For the text-containing cell, return its midpoint in [x, y] coordinate format. 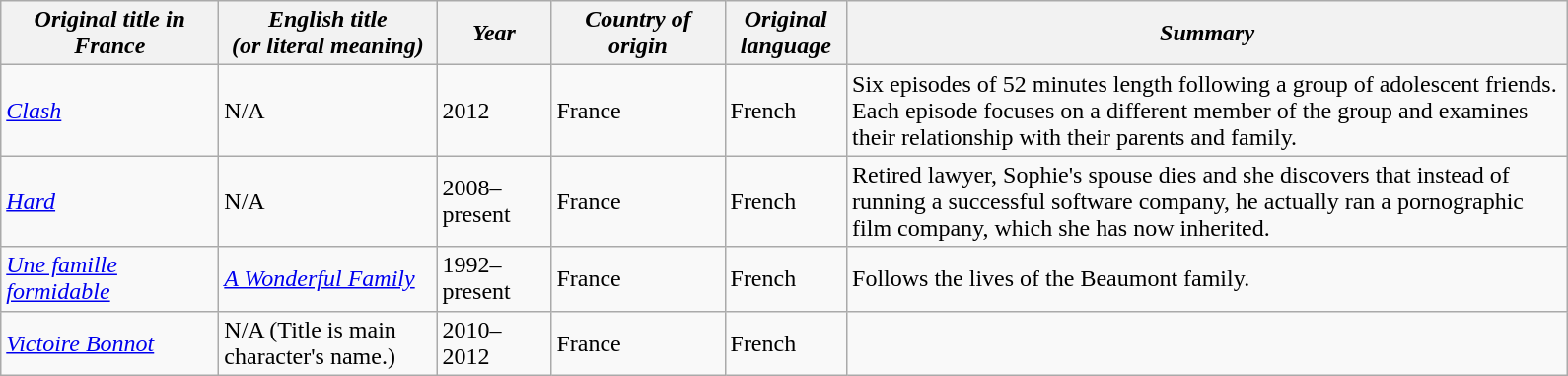
N/A (Title is main character's name.) [327, 343]
Une famille formidable [110, 278]
Original language [786, 34]
2008–present [494, 201]
1992–present [494, 278]
Clash [110, 111]
Country of origin [638, 34]
Victoire Bonnot [110, 343]
Summary [1207, 34]
Follows the lives of the Beaumont family. [1207, 278]
2012 [494, 111]
A Wonderful Family [327, 278]
English title(or literal meaning) [327, 34]
Hard [110, 201]
2010–2012 [494, 343]
Original title in France [110, 34]
Year [494, 34]
